Extract the [x, y] coordinate from the center of the cell holding the provided text.  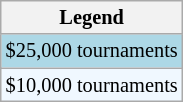
$25,000 tournaments [92, 51]
$10,000 tournaments [92, 85]
Legend [92, 17]
